Capture the cell that displays the provided text and extract its (X, Y) central coordinate. 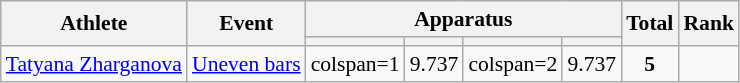
colspan=2 (512, 64)
colspan=1 (356, 64)
Athlete (94, 24)
Apparatus (464, 19)
Tatyana Zharganova (94, 64)
Total (650, 24)
5 (650, 64)
Event (246, 24)
Uneven bars (246, 64)
Rank (708, 24)
